Detect which cell encompasses the target text, then output its (X, Y) center coordinate. 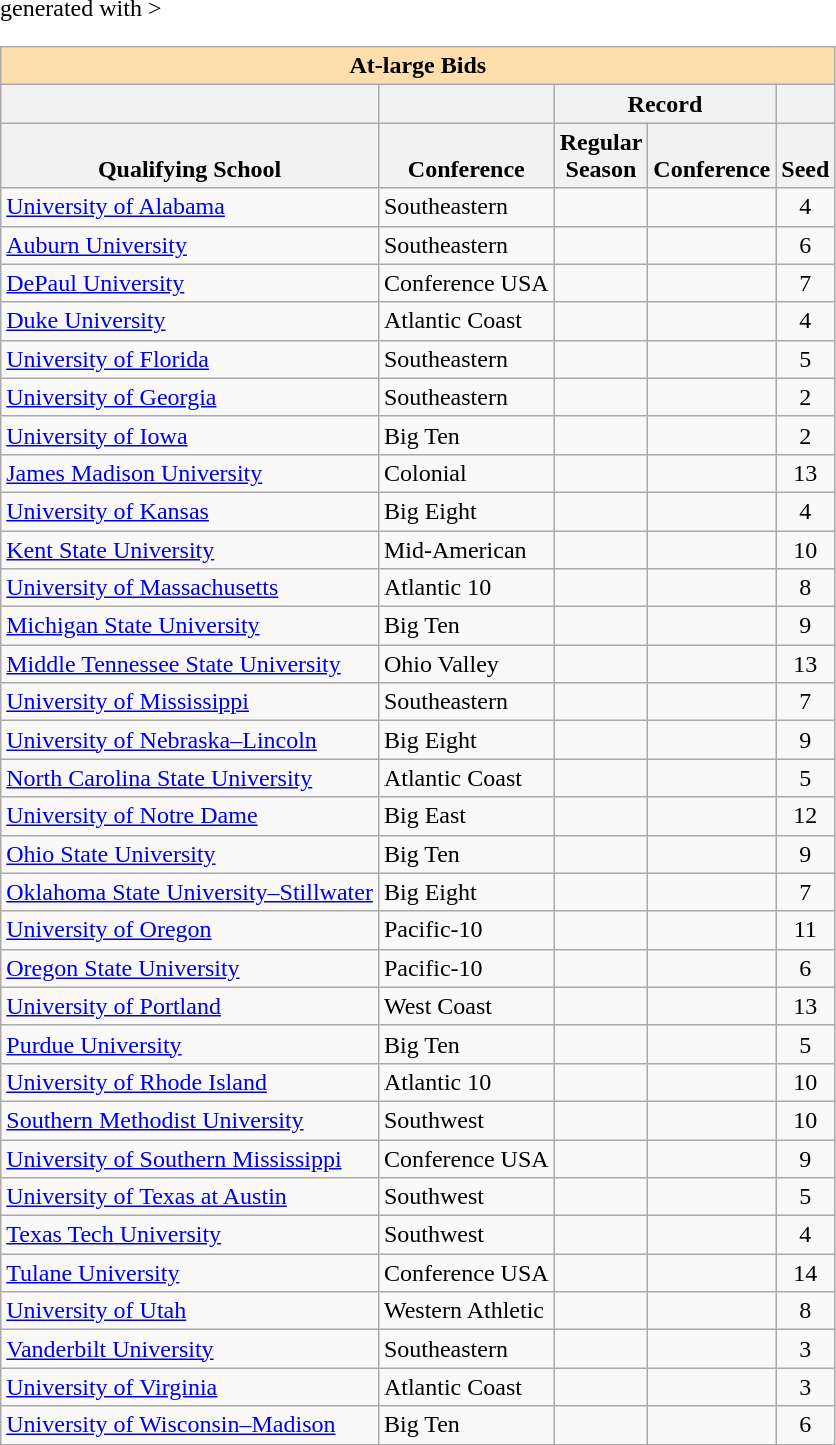
Tulane University (190, 1273)
University of Utah (190, 1311)
Regular Season (601, 156)
Colonial (466, 473)
University of Massachusetts (190, 588)
University of Georgia (190, 397)
Ohio State University (190, 854)
University of Portland (190, 1006)
Big East (466, 816)
University of Iowa (190, 435)
James Madison University (190, 473)
University of Texas at Austin (190, 1197)
Ohio Valley (466, 664)
University of Nebraska–Lincoln (190, 740)
Michigan State University (190, 626)
Southern Methodist University (190, 1120)
University of Wisconsin–Madison (190, 1425)
Purdue University (190, 1044)
Vanderbilt University (190, 1349)
Kent State University (190, 549)
At-large Bids (418, 66)
DePaul University (190, 283)
14 (806, 1273)
University of Southern Mississippi (190, 1159)
University of Virginia (190, 1387)
12 (806, 816)
11 (806, 930)
University of Alabama (190, 207)
Oregon State University (190, 968)
Seed (806, 156)
Duke University (190, 321)
University of Notre Dame (190, 816)
University of Florida (190, 359)
North Carolina State University (190, 778)
West Coast (466, 1006)
Mid-American (466, 549)
Western Athletic (466, 1311)
University of Rhode Island (190, 1082)
Auburn University (190, 245)
University of Kansas (190, 511)
University of Oregon (190, 930)
Middle Tennessee State University (190, 664)
Texas Tech University (190, 1235)
Qualifying School (190, 156)
Record (665, 104)
Oklahoma State University–Stillwater (190, 892)
University of Mississippi (190, 702)
